For the text-containing cell, return its midpoint in [x, y] coordinate format. 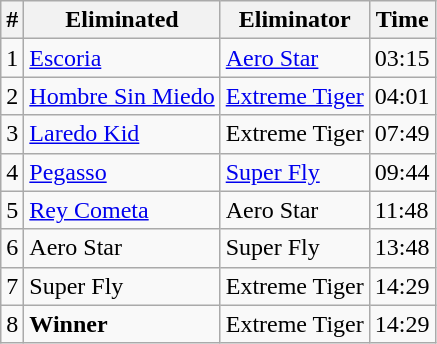
Winner [122, 324]
Hombre Sin Miedo [122, 96]
Time [402, 20]
Laredo Kid [122, 134]
07:49 [402, 134]
04:01 [402, 96]
8 [12, 324]
# [12, 20]
03:15 [402, 58]
Eliminator [294, 20]
11:48 [402, 210]
2 [12, 96]
5 [12, 210]
Rey Cometa [122, 210]
4 [12, 172]
13:48 [402, 248]
09:44 [402, 172]
Escoria [122, 58]
Pegasso [122, 172]
1 [12, 58]
3 [12, 134]
7 [12, 286]
Eliminated [122, 20]
6 [12, 248]
